Find where the given text appears and provide that cell's center as [X, Y] coordinate. 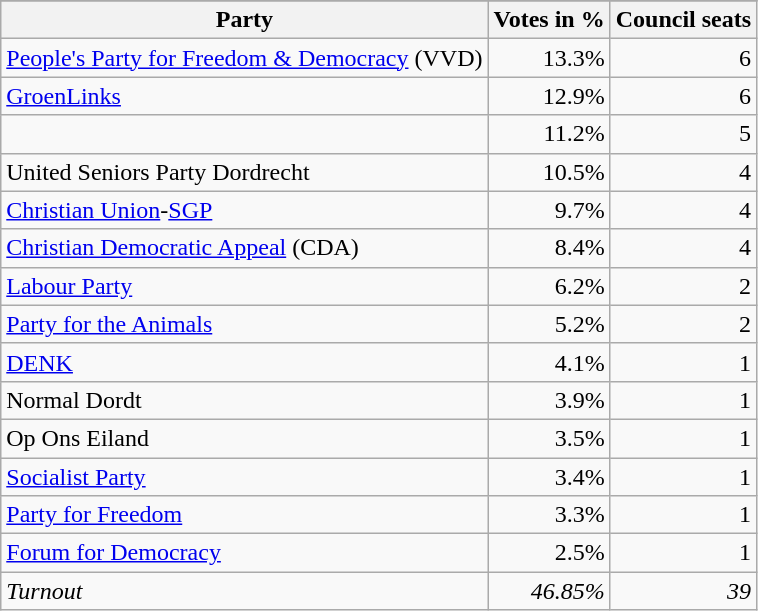
2.5% [549, 553]
Christian Democratic Appeal (CDA) [244, 248]
Party [244, 20]
46.85% [549, 591]
Forum for Democracy [244, 553]
11.2% [549, 134]
Christian Union-SGP [244, 210]
Socialist Party [244, 477]
Votes in % [549, 20]
Labour Party [244, 286]
13.3% [549, 58]
GroenLinks [244, 96]
Council seats [683, 20]
3.4% [549, 477]
People's Party for Freedom & Democracy (VVD) [244, 58]
39 [683, 591]
DENK [244, 362]
10.5% [549, 172]
Normal Dordt [244, 400]
United Seniors Party Dordrecht [244, 172]
Party for the Animals [244, 324]
5.2% [549, 324]
3.9% [549, 400]
12.9% [549, 96]
Op Ons Eiland [244, 438]
6.2% [549, 286]
Turnout [244, 591]
5 [683, 134]
Party for Freedom [244, 515]
3.5% [549, 438]
8.4% [549, 248]
4.1% [549, 362]
3.3% [549, 515]
9.7% [549, 210]
